Output the (X, Y) coordinate of the center of the cell containing the given text.  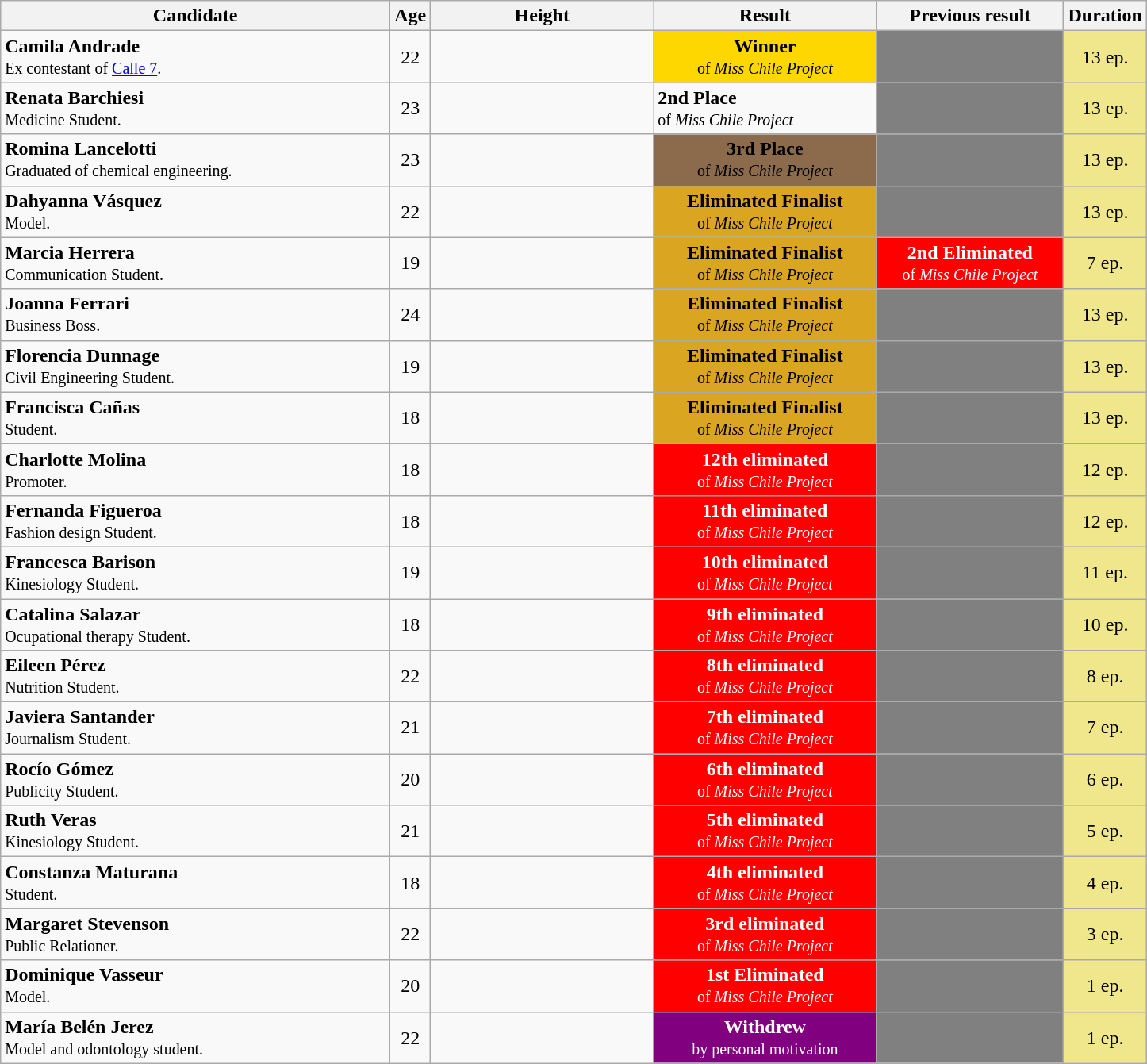
2nd Placeof Miss Chile Project (765, 108)
Result (765, 16)
5th eliminatedof Miss Chile Project (765, 832)
Rocío GómezPublicity Student. (195, 779)
4th eliminatedof Miss Chile Project (765, 882)
Age (411, 16)
3rd Placeof Miss Chile Project (765, 160)
Francesca BarisonKinesiology Student. (195, 573)
12th eliminatedof Miss Chile Project (765, 470)
8 ep. (1105, 676)
Ruth VerasKinesiology Student. (195, 832)
Fernanda FigueroaFashion design Student. (195, 520)
Javiera SantanderJournalism Student. (195, 728)
5 ep. (1105, 832)
Previous result (970, 16)
Winnerof Miss Chile Project (765, 57)
4 ep. (1105, 882)
María Belén JerezModel and odontology student. (195, 1038)
9th eliminatedof Miss Chile Project (765, 624)
Candidate (195, 16)
10th eliminatedof Miss Chile Project (765, 573)
1st Eliminatedof Miss Chile Project (765, 985)
Marcia HerreraCommunication Student. (195, 263)
7th eliminatedof Miss Chile Project (765, 728)
6 ep. (1105, 779)
Florencia DunnageCivil Engineering Student. (195, 367)
Joanna FerrariBusiness Boss. (195, 314)
3 ep. (1105, 935)
Camila AndradeEx contestant of Calle 7. (195, 57)
6th eliminatedof Miss Chile Project (765, 779)
3rd eliminatedof Miss Chile Project (765, 935)
Margaret StevensonPublic Relationer. (195, 935)
Eileen PérezNutrition Student. (195, 676)
Withdrewby personal motivation (765, 1038)
11th eliminatedof Miss Chile Project (765, 520)
Constanza MaturanaStudent. (195, 882)
Renata BarchiesiMedicine Student. (195, 108)
Romina LancelottiGraduated of chemical engineering. (195, 160)
Francisca CañasStudent. (195, 417)
8th eliminatedof Miss Chile Project (765, 676)
Catalina SalazarOcupational therapy Student. (195, 624)
Dahyanna VásquezModel. (195, 211)
Dominique VasseurModel. (195, 985)
11 ep. (1105, 573)
Height (543, 16)
10 ep. (1105, 624)
Charlotte MolinaPromoter. (195, 470)
Duration (1105, 16)
2nd Eliminatedof Miss Chile Project (970, 263)
24 (411, 314)
